Scan for the cell matching the given text and deliver its (x, y) coordinate at center. 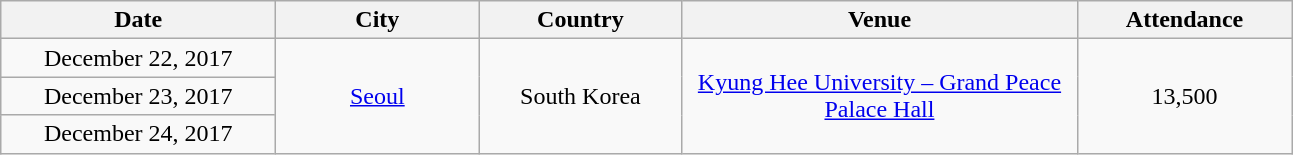
City (378, 20)
South Korea (580, 96)
Date (138, 20)
December 22, 2017 (138, 58)
December 24, 2017 (138, 134)
13,500 (1184, 96)
Venue (880, 20)
Kyung Hee University – Grand Peace Palace Hall (880, 96)
December 23, 2017 (138, 96)
Attendance (1184, 20)
Seoul (378, 96)
Country (580, 20)
